Output the (X, Y) coordinate of the center of the cell containing the given text.  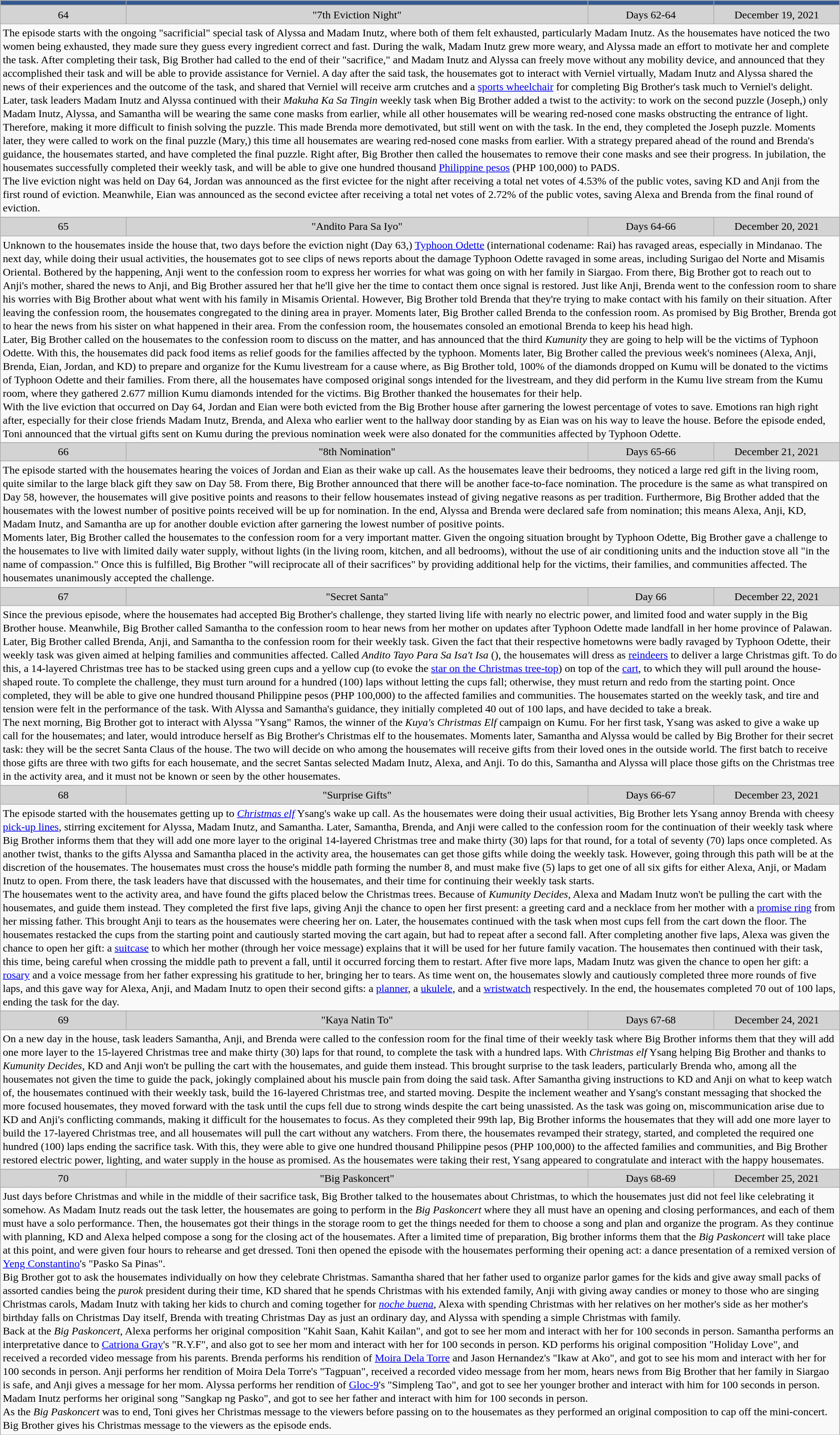
"Andito Para Sa Iyo" (357, 226)
"Secret Santa" (357, 596)
69 (64, 1020)
68 (64, 794)
66 (64, 452)
December 21, 2021 (777, 452)
Day 66 (651, 596)
December 23, 2021 (777, 794)
65 (64, 226)
Days 62-64 (651, 14)
70 (64, 1179)
"Big Paskoncert" (357, 1179)
"Surprise Gifts" (357, 794)
64 (64, 14)
67 (64, 596)
December 19, 2021 (777, 14)
December 20, 2021 (777, 226)
"8th Nomination" (357, 452)
Days 64-66 (651, 226)
"Kaya Natin To" (357, 1020)
December 25, 2021 (777, 1179)
Days 65-66 (651, 452)
December 22, 2021 (777, 596)
Days 67-68 (651, 1020)
Days 68-69 (651, 1179)
"7th Eviction Night" (357, 14)
December 24, 2021 (777, 1020)
Days 66-67 (651, 794)
